Scan for the cell matching the given text and deliver its [X, Y] coordinate at center. 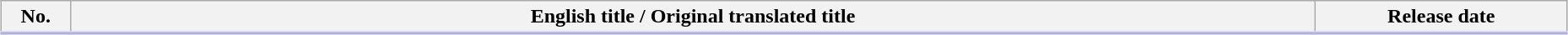
English title / Original translated title [693, 17]
Release date [1441, 17]
No. [35, 17]
